Locate the cell with the specified text and output its (X, Y) center coordinate. 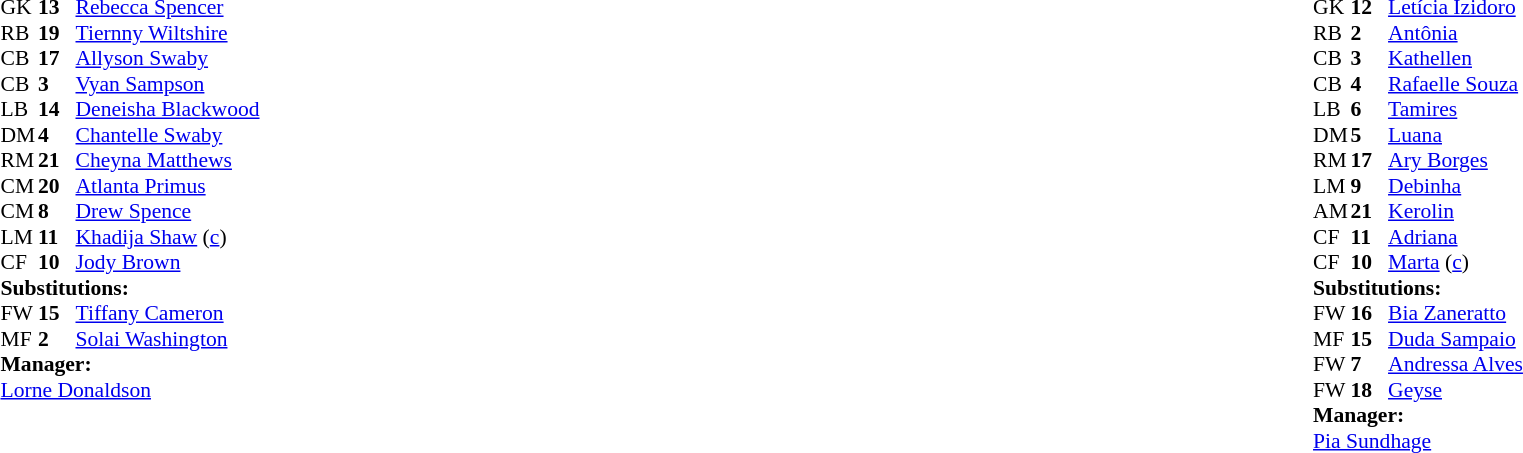
19 (57, 33)
8 (57, 211)
6 (1370, 109)
Geyse (1456, 390)
Lorne Donaldson (130, 390)
Deneisha Blackwood (168, 109)
Atlanta Primus (168, 186)
Marta (c) (1456, 263)
Antônia (1456, 33)
Khadija Shaw (c) (168, 237)
Drew Spence (168, 211)
Jody Brown (168, 263)
Luana (1456, 135)
Tiernny Wiltshire (168, 33)
Ary Borges (1456, 161)
Tamires (1456, 109)
14 (57, 109)
Kerolin (1456, 211)
16 (1370, 313)
7 (1370, 365)
Andressa Alves (1456, 365)
18 (1370, 390)
Tiffany Cameron (168, 313)
Bia Zaneratto (1456, 313)
Vyan Sampson (168, 84)
AM (1332, 211)
Duda Sampaio (1456, 339)
Allyson Swaby (168, 59)
Chantelle Swaby (168, 135)
Debinha (1456, 186)
Solai Washington (168, 339)
Kathellen (1456, 59)
Cheyna Matthews (168, 161)
Adriana (1456, 237)
9 (1370, 186)
Rafaelle Souza (1456, 84)
5 (1370, 135)
20 (57, 186)
